Return the [x, y] coordinate for the center point of the cell that contains the specified text.  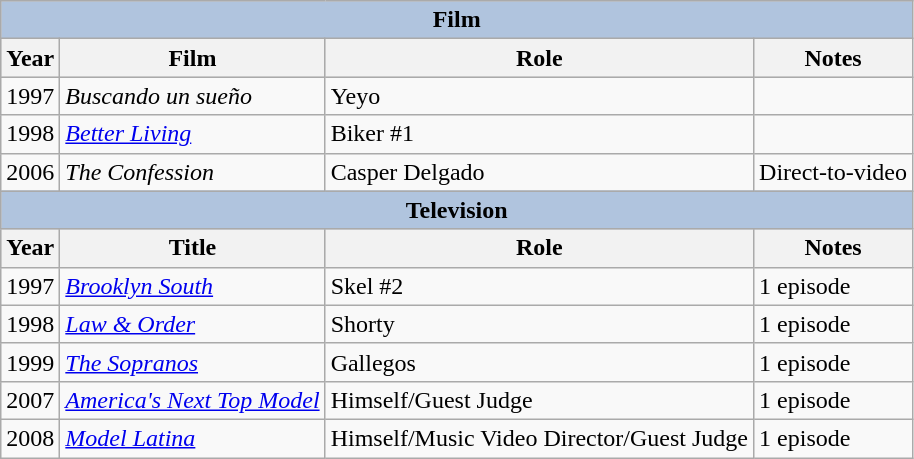
1999 [30, 362]
Skel #2 [539, 286]
The Sopranos [192, 362]
Buscando un sueño [192, 96]
Himself/Music Video Director/Guest Judge [539, 438]
2006 [30, 172]
2007 [30, 400]
Brooklyn South [192, 286]
Law & Order [192, 324]
The Confession [192, 172]
Better Living [192, 134]
Title [192, 248]
Yeyo [539, 96]
Model Latina [192, 438]
Biker #1 [539, 134]
2008 [30, 438]
Shorty [539, 324]
Casper Delgado [539, 172]
America's Next Top Model [192, 400]
Gallegos [539, 362]
Direct-to-video [834, 172]
Himself/Guest Judge [539, 400]
Television [457, 210]
